Output the [x, y] coordinate of the center of the cell containing the given text.  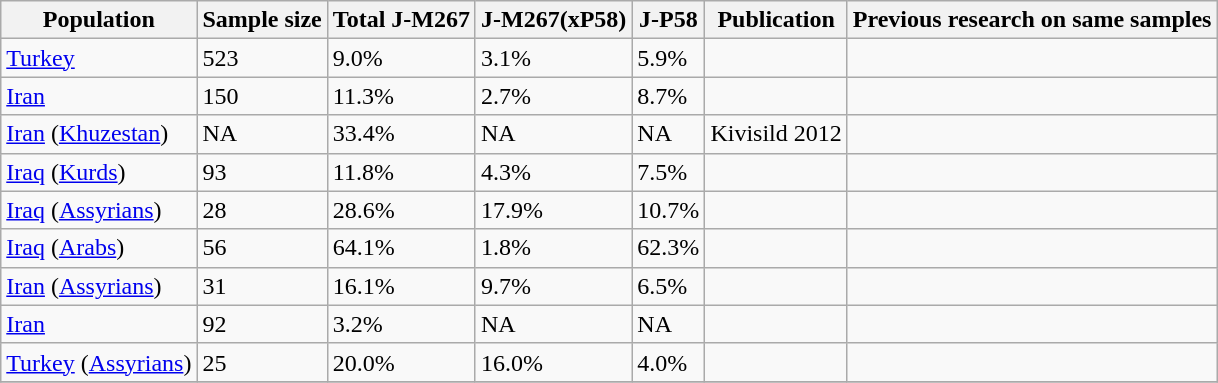
33.4% [401, 134]
Population [99, 20]
4.0% [668, 362]
62.3% [668, 248]
31 [262, 286]
5.9% [668, 58]
56 [262, 248]
17.9% [553, 210]
Total J-M267 [401, 20]
3.1% [553, 58]
20.0% [401, 362]
10.7% [668, 210]
2.7% [553, 96]
Sample size [262, 20]
Turkey [99, 58]
523 [262, 58]
8.7% [668, 96]
Publication [776, 20]
7.5% [668, 172]
Turkey (Assyrians) [99, 362]
Iraq (Kurds) [99, 172]
Iran (Assyrians) [99, 286]
11.3% [401, 96]
16.0% [553, 362]
3.2% [401, 324]
Kivisild 2012 [776, 134]
Iraq (Assyrians) [99, 210]
28.6% [401, 210]
93 [262, 172]
4.3% [553, 172]
25 [262, 362]
150 [262, 96]
1.8% [553, 248]
9.7% [553, 286]
28 [262, 210]
J-P58 [668, 20]
Previous research on same samples [1032, 20]
64.1% [401, 248]
Iraq (Arabs) [99, 248]
J-M267(xP58) [553, 20]
9.0% [401, 58]
6.5% [668, 286]
11.8% [401, 172]
Iran (Khuzestan) [99, 134]
92 [262, 324]
16.1% [401, 286]
